From the cell containing the given text, extract its center point as (X, Y) coordinate. 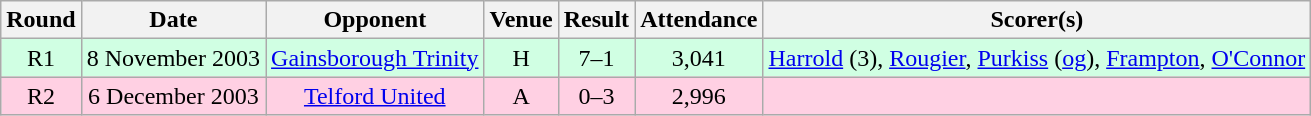
H (521, 58)
Gainsborough Trinity (375, 58)
Telford United (375, 96)
A (521, 96)
R1 (41, 58)
R2 (41, 96)
6 December 2003 (173, 96)
Attendance (699, 20)
Date (173, 20)
7–1 (596, 58)
Scorer(s) (1037, 20)
Venue (521, 20)
3,041 (699, 58)
0–3 (596, 96)
Round (41, 20)
2,996 (699, 96)
Result (596, 20)
Harrold (3), Rougier, Purkiss (og), Frampton, O'Connor (1037, 58)
8 November 2003 (173, 58)
Opponent (375, 20)
